Detect which cell encompasses the target text, then output its (x, y) center coordinate. 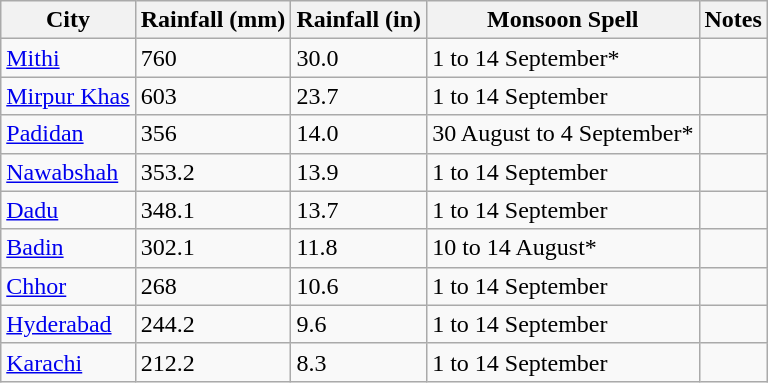
348.1 (213, 210)
30 August to 4 September* (563, 134)
Rainfall (mm) (213, 20)
Dadu (68, 210)
8.3 (359, 362)
City (68, 20)
302.1 (213, 248)
Karachi (68, 362)
30.0 (359, 58)
10.6 (359, 286)
760 (213, 58)
Hyderabad (68, 324)
212.2 (213, 362)
13.9 (359, 172)
244.2 (213, 324)
23.7 (359, 96)
13.7 (359, 210)
268 (213, 286)
Rainfall (in) (359, 20)
9.6 (359, 324)
Nawabshah (68, 172)
Monsoon Spell (563, 20)
353.2 (213, 172)
11.8 (359, 248)
603 (213, 96)
Padidan (68, 134)
Mithi (68, 58)
10 to 14 August* (563, 248)
356 (213, 134)
Mirpur Khas (68, 96)
Chhor (68, 286)
Badin (68, 248)
Notes (733, 20)
14.0 (359, 134)
1 to 14 September* (563, 58)
